For the text-containing cell, return its midpoint in [X, Y] coordinate format. 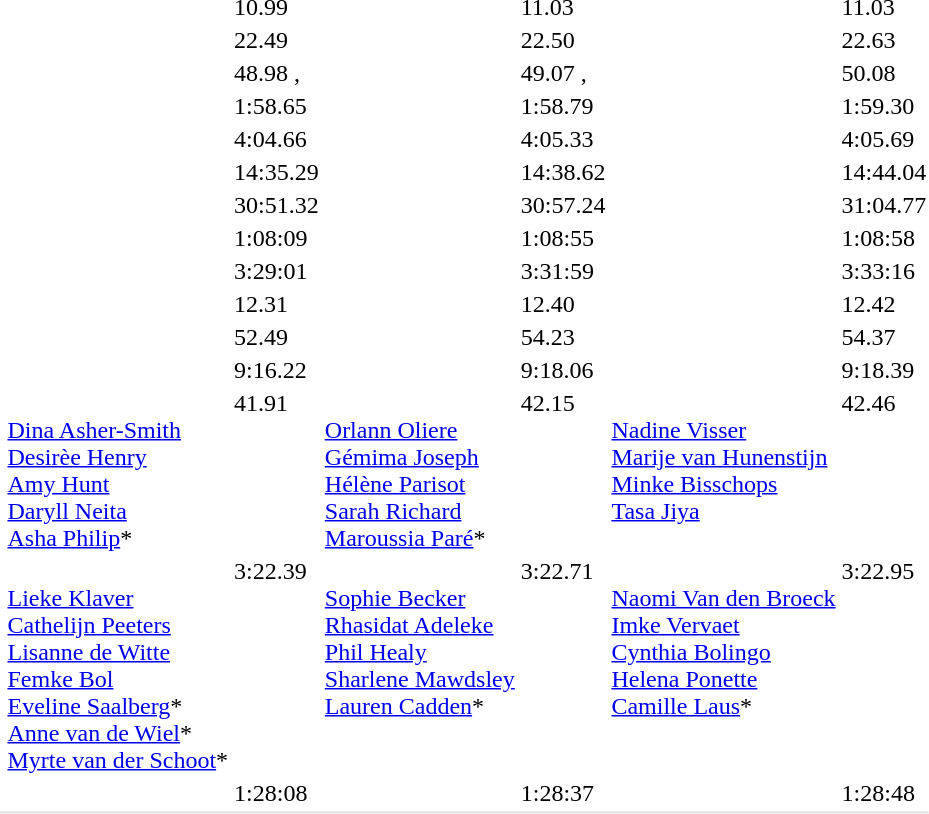
1:58.65 [277, 106]
4:04.66 [277, 139]
1:28:08 [277, 793]
9:18.06 [563, 370]
22.50 [563, 40]
Sophie BeckerRhasidat AdelekePhil HealySharlene MawdsleyLauren Cadden* [420, 666]
1:28:48 [884, 793]
3:29:01 [277, 271]
14:44.04 [884, 172]
1:28:37 [563, 793]
42.46 [884, 470]
3:33:16 [884, 271]
1:08:58 [884, 238]
30:51.32 [277, 205]
48.98 , [277, 73]
1:58.79 [563, 106]
1:59.30 [884, 106]
3:31:59 [563, 271]
12.40 [563, 304]
Nadine VisserMarije van HunenstijnMinke BisschopsTasa Jiya [724, 470]
50.08 [884, 73]
9:18.39 [884, 370]
54.23 [563, 337]
1:08:09 [277, 238]
Lieke KlaverCathelijn PeetersLisanne de Witte Femke BolEveline Saalberg*Anne van de Wiel*Myrte van der Schoot* [118, 666]
14:38.62 [563, 172]
12.42 [884, 304]
14:35.29 [277, 172]
31:04.77 [884, 205]
41.91 [277, 470]
22.63 [884, 40]
9:16.22 [277, 370]
3:22.95 [884, 666]
49.07 , [563, 73]
3:22.71 [563, 666]
Orlann OliereGémima JosephHélène ParisotSarah RichardMaroussia Paré* [420, 470]
22.49 [277, 40]
30:57.24 [563, 205]
Dina Asher-SmithDesirèe HenryAmy HuntDaryll NeitaAsha Philip* [118, 470]
54.37 [884, 337]
4:05.69 [884, 139]
Naomi Van den BroeckImke VervaetCynthia BolingoHelena PonetteCamille Laus* [724, 666]
42.15 [563, 470]
3:22.39 [277, 666]
52.49 [277, 337]
12.31 [277, 304]
1:08:55 [563, 238]
4:05.33 [563, 139]
